Detect which cell encompasses the target text, then output its (x, y) center coordinate. 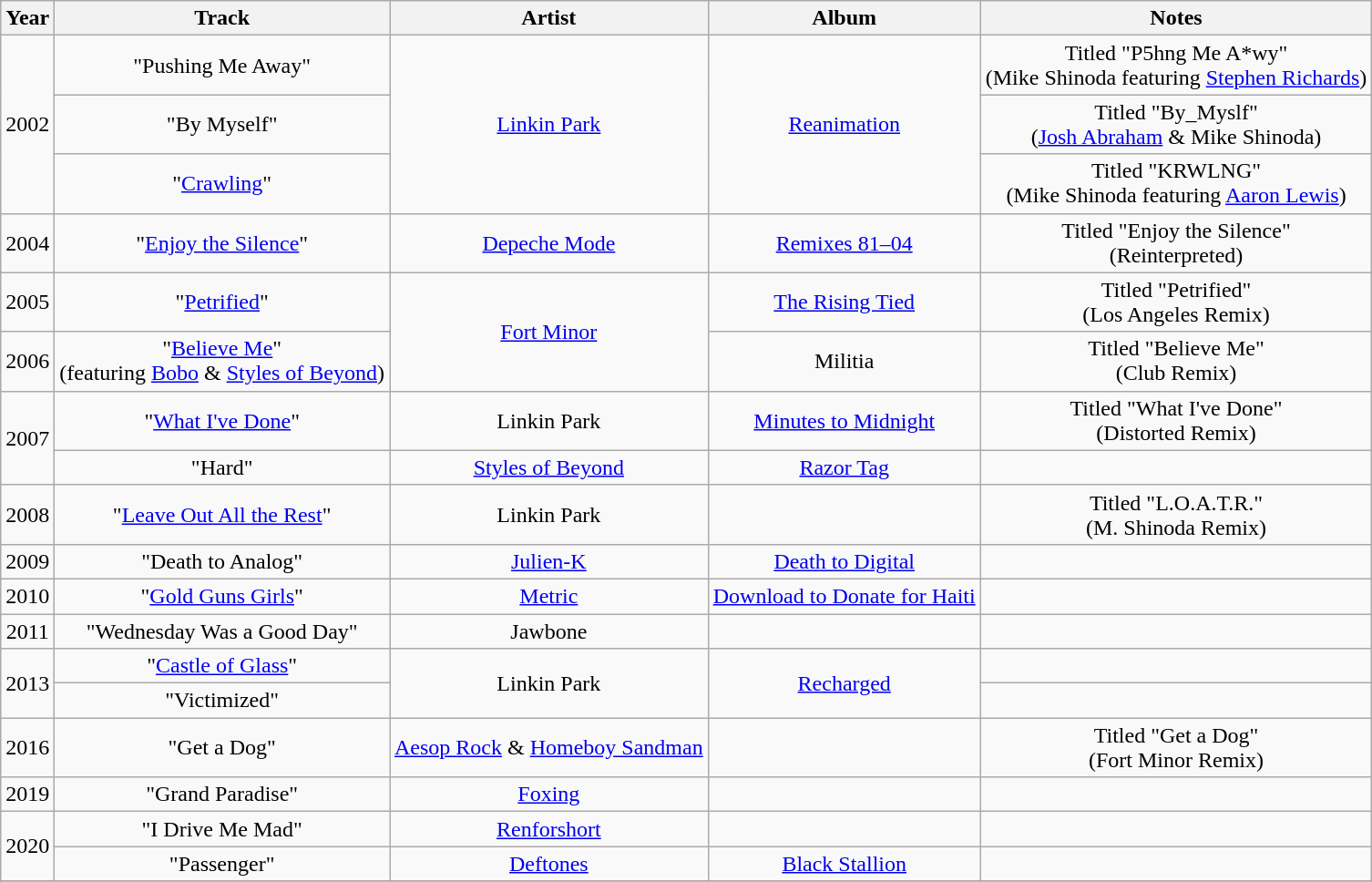
"Castle of Glass" (222, 666)
2005 (27, 303)
Notes (1176, 18)
Titled "Petrified" (Los Angeles Remix) (1176, 303)
Titled "KRWLNG" (Mike Shinoda featuring Aaron Lewis) (1176, 184)
2010 (27, 596)
"Petrified" (222, 303)
"Wednesday Was a Good Day" (222, 631)
"Grand Paradise" (222, 795)
"Hard" (222, 467)
Fort Minor (549, 332)
Artist (549, 18)
Depeche Mode (549, 242)
"Crawling" (222, 184)
Track (222, 18)
2002 (27, 124)
"Pushing Me Away" (222, 66)
"Enjoy the Silence" (222, 242)
2013 (27, 683)
"Gold Guns Girls" (222, 596)
Year (27, 18)
"Death to Analog" (222, 561)
2019 (27, 795)
Titled "P5hng Me A*wy" (Mike Shinoda featuring Stephen Richards) (1176, 66)
Metric (549, 596)
Titled "Get a Dog" (Fort Minor Remix) (1176, 747)
2008 (27, 514)
"Believe Me" (featuring Bobo & Styles of Beyond) (222, 361)
2016 (27, 747)
2009 (27, 561)
Julien-K (549, 561)
Titled "L.O.A.T.R." (M. Shinoda Remix) (1176, 514)
Aesop Rock & Homeboy Sandman (549, 747)
Jawbone (549, 631)
2007 (27, 437)
Titled "Enjoy the Silence" (Reinterpreted) (1176, 242)
Titled "Believe Me" (Club Remix) (1176, 361)
Minutes to Midnight (844, 421)
"What I've Done" (222, 421)
2011 (27, 631)
"Get a Dog" (222, 747)
Album (844, 18)
"Passenger" (222, 864)
Titled "What I've Done" (Distorted Remix) (1176, 421)
"I Drive Me Mad" (222, 829)
Renforshort (549, 829)
Titled "By_Myslf" (Josh Abraham & Mike Shinoda) (1176, 124)
2004 (27, 242)
Militia (844, 361)
Styles of Beyond (549, 467)
Deftones (549, 864)
Black Stallion (844, 864)
2006 (27, 361)
Recharged (844, 683)
"Victimized" (222, 701)
Death to Digital (844, 561)
"Leave Out All the Rest" (222, 514)
Remixes 81–04 (844, 242)
Razor Tag (844, 467)
Reanimation (844, 124)
"By Myself" (222, 124)
2020 (27, 846)
Download to Donate for Haiti (844, 596)
Foxing (549, 795)
The Rising Tied (844, 303)
